Locate the cell with the specified text and output its (x, y) center coordinate. 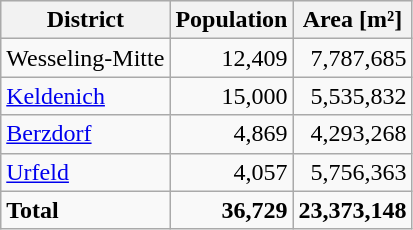
36,729 (232, 210)
12,409 (232, 58)
5,756,363 (352, 172)
District (86, 20)
15,000 (232, 96)
Area [m²] (352, 20)
4,869 (232, 134)
Wesseling-Mitte (86, 58)
Urfeld (86, 172)
Berzdorf (86, 134)
5,535,832 (352, 96)
4,293,268 (352, 134)
7,787,685 (352, 58)
23,373,148 (352, 210)
4,057 (232, 172)
Keldenich (86, 96)
Population (232, 20)
Total (86, 210)
